Pinpoint the cell where the given text exists, returning its (X, Y) midpoint coordinate. 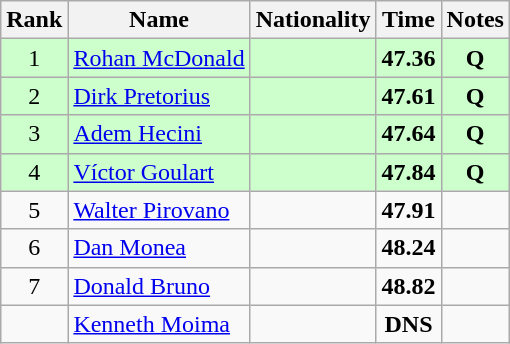
Adem Hecini (159, 134)
47.61 (408, 96)
Víctor Goulart (159, 172)
Dan Monea (159, 248)
7 (34, 286)
Kenneth Moima (159, 324)
Walter Pirovano (159, 210)
6 (34, 248)
Notes (475, 20)
4 (34, 172)
47.36 (408, 58)
48.24 (408, 248)
Dirk Pretorius (159, 96)
Name (159, 20)
48.82 (408, 286)
3 (34, 134)
47.64 (408, 134)
5 (34, 210)
1 (34, 58)
Rank (34, 20)
DNS (408, 324)
Nationality (313, 20)
47.84 (408, 172)
2 (34, 96)
47.91 (408, 210)
Rohan McDonald (159, 58)
Donald Bruno (159, 286)
Time (408, 20)
